Return (x, y) of the center of cell containing provided text 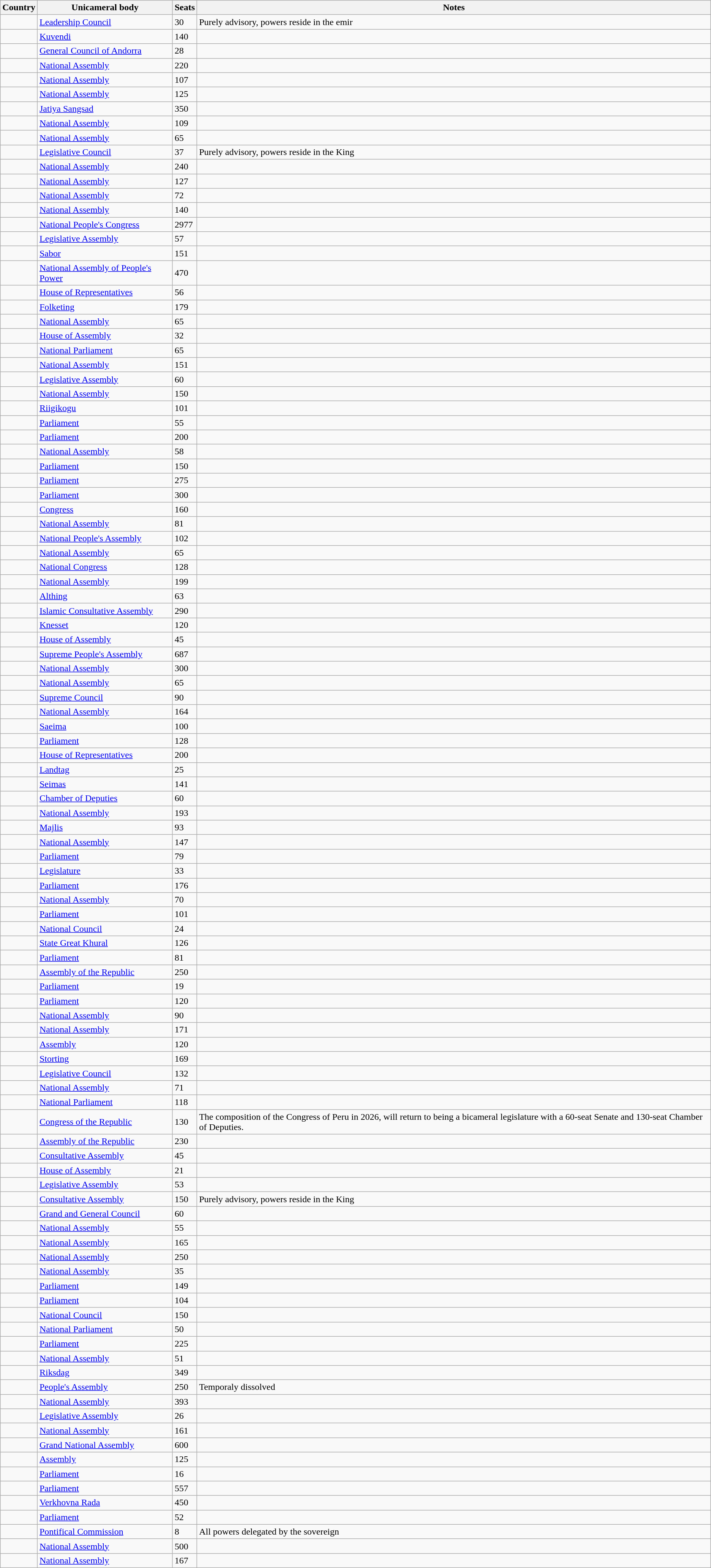
Leadership Council (105, 22)
28 (185, 51)
63 (185, 596)
141 (185, 784)
199 (185, 582)
149 (185, 1286)
107 (185, 80)
26 (185, 1416)
25 (185, 770)
Congress of the Republic (105, 1121)
600 (185, 1445)
Purely advisory, powers reside in the emir (454, 22)
71 (185, 1087)
Riigikogu (105, 408)
167 (185, 1560)
171 (185, 1030)
179 (185, 307)
165 (185, 1242)
220 (185, 65)
Supreme Council (105, 697)
National Congress (105, 567)
Saeima (105, 726)
275 (185, 481)
72 (185, 196)
130 (185, 1121)
24 (185, 929)
109 (185, 123)
19 (185, 986)
Verkhovna Rada (105, 1503)
32 (185, 336)
557 (185, 1488)
Notes (454, 8)
50 (185, 1329)
16 (185, 1474)
33 (185, 871)
164 (185, 712)
70 (185, 900)
Grand and General Council (105, 1214)
169 (185, 1059)
State Great Khural (105, 943)
National People's Congress (105, 224)
2977 (185, 224)
57 (185, 239)
Seats (185, 8)
79 (185, 856)
93 (185, 827)
450 (185, 1503)
100 (185, 726)
Landtag (105, 770)
147 (185, 842)
118 (185, 1102)
Pontifical Commission (105, 1532)
Kuvendi (105, 36)
Congress (105, 509)
People's Assembly (105, 1387)
Unicameral body (105, 8)
349 (185, 1373)
Sabor (105, 253)
Althing (105, 596)
21 (185, 1170)
51 (185, 1358)
126 (185, 943)
225 (185, 1344)
Temporaly dissolved (454, 1387)
102 (185, 538)
30 (185, 22)
230 (185, 1141)
National People's Assembly (105, 538)
National Assembly of People's Power (105, 273)
37 (185, 152)
500 (185, 1546)
Majlis (105, 827)
104 (185, 1300)
350 (185, 109)
Folketing (105, 307)
58 (185, 452)
240 (185, 166)
52 (185, 1517)
Seimas (105, 784)
35 (185, 1271)
Riksdag (105, 1373)
8 (185, 1532)
127 (185, 181)
470 (185, 273)
Supreme People's Assembly (105, 654)
132 (185, 1073)
All powers delegated by the sovereign (454, 1532)
Chamber of Deputies (105, 798)
Islamic Consultative Assembly (105, 610)
53 (185, 1185)
687 (185, 654)
160 (185, 509)
Legislature (105, 871)
176 (185, 885)
The composition of the Congress of Peru in 2026, will return to being a bicameral legislature with a 60-seat Senate and 130-seat Chamber of Deputies. (454, 1121)
193 (185, 813)
Storting (105, 1059)
Jatiya Sangsad (105, 109)
290 (185, 610)
Country (19, 8)
General Council of Andorra (105, 51)
393 (185, 1402)
56 (185, 292)
Grand National Assembly (105, 1445)
161 (185, 1430)
Knesset (105, 625)
